Output the (x, y) coordinate of the center of the cell containing the given text.  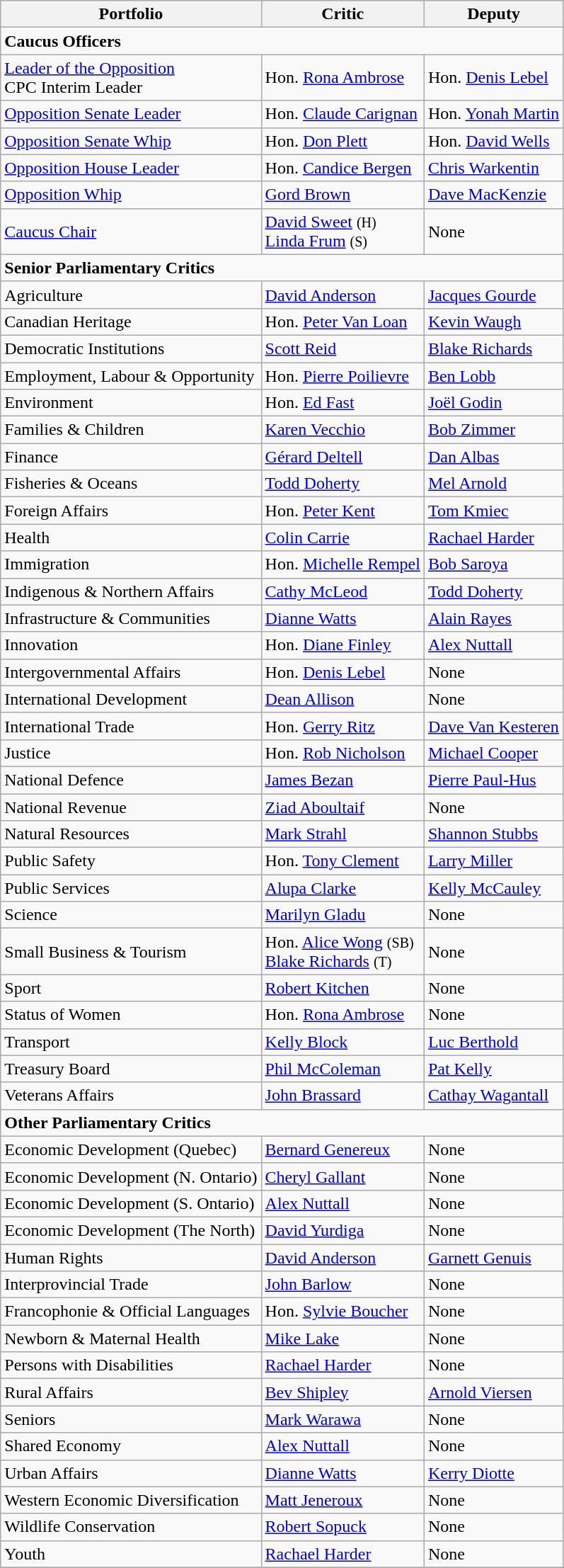
James Bezan (343, 780)
Wildlife Conservation (131, 1527)
Kelly McCauley (493, 888)
Shared Economy (131, 1446)
Status of Women (131, 1015)
Chris Warkentin (493, 168)
Treasury Board (131, 1069)
Hon. Rob Nicholson (343, 753)
Immigration (131, 564)
Economic Development (N. Ontario) (131, 1176)
Shannon Stubbs (493, 834)
Dave Van Kesteren (493, 726)
Natural Resources (131, 834)
Hon. Gerry Ritz (343, 726)
David Yurdiga (343, 1230)
Hon. Claude Carignan (343, 114)
Canadian Heritage (131, 322)
Scott Reid (343, 348)
Alupa Clarke (343, 888)
Larry Miller (493, 861)
Alain Rayes (493, 618)
Opposition House Leader (131, 168)
Marilyn Gladu (343, 915)
Sport (131, 988)
Caucus Officers (282, 41)
Portfolio (131, 14)
Gérard Deltell (343, 457)
Arnold Viersen (493, 1392)
Newborn & Maternal Health (131, 1339)
Finance (131, 457)
Hon. Don Plett (343, 141)
John Brassard (343, 1096)
Cheryl Gallant (343, 1176)
Mark Warawa (343, 1419)
Robert Sopuck (343, 1527)
Families & Children (131, 430)
Cathy McLeod (343, 591)
Hon. Peter Van Loan (343, 322)
Deputy (493, 14)
Pierre Paul-Hus (493, 780)
Hon. Pierre Poilievre (343, 376)
Veterans Affairs (131, 1096)
Democratic Institutions (131, 348)
Persons with Disabilities (131, 1365)
Opposition Senate Whip (131, 141)
Cathay Wagantall (493, 1096)
Seniors (131, 1419)
Bev Shipley (343, 1392)
Francophonie & Official Languages (131, 1312)
Bob Saroya (493, 564)
Hon. Tony Clement (343, 861)
Urban Affairs (131, 1473)
Infrastructure & Communities (131, 618)
Opposition Whip (131, 195)
Indigenous & Northern Affairs (131, 591)
Dan Albas (493, 457)
National Revenue (131, 807)
Kevin Waugh (493, 322)
Hon. Alice Wong (SB) Blake Richards (T) (343, 952)
Intergovernmental Affairs (131, 672)
Science (131, 915)
Health (131, 538)
National Defence (131, 780)
Public Safety (131, 861)
Public Services (131, 888)
Small Business & Tourism (131, 952)
Hon. Michelle Rempel (343, 564)
Other Parliamentary Critics (282, 1123)
Mel Arnold (493, 484)
Luc Berthold (493, 1042)
Joël Godin (493, 403)
Ben Lobb (493, 376)
Innovation (131, 645)
Human Rights (131, 1257)
Ziad Aboultaif (343, 807)
Dean Allison (343, 699)
Colin Carrie (343, 538)
Bob Zimmer (493, 430)
Hon. David Wells (493, 141)
Phil McColeman (343, 1069)
Kerry Diotte (493, 1473)
Garnett Genuis (493, 1257)
Opposition Senate Leader (131, 114)
Hon. Ed Fast (343, 403)
Youth (131, 1554)
Leader of the OppositionCPC Interim Leader (131, 78)
Michael Cooper (493, 753)
Tom Kmiec (493, 511)
Matt Jeneroux (343, 1500)
Mark Strahl (343, 834)
Transport (131, 1042)
Economic Development (The North) (131, 1230)
Critic (343, 14)
Fisheries & Oceans (131, 484)
Employment, Labour & Opportunity (131, 376)
Jacques Gourde (493, 295)
Hon. Diane Finley (343, 645)
Pat Kelly (493, 1069)
Blake Richards (493, 348)
Karen Vecchio (343, 430)
Senior Parliamentary Critics (282, 268)
Hon. Candice Bergen (343, 168)
Economic Development (S. Ontario) (131, 1203)
Gord Brown (343, 195)
Agriculture (131, 295)
Environment (131, 403)
Justice (131, 753)
Hon. Sylvie Boucher (343, 1312)
Caucus Chair (131, 231)
International Trade (131, 726)
Economic Development (Quebec) (131, 1149)
Bernard Genereux (343, 1149)
Dave MacKenzie (493, 195)
International Development (131, 699)
Kelly Block (343, 1042)
Rural Affairs (131, 1392)
David Sweet (H)Linda Frum (S) (343, 231)
Western Economic Diversification (131, 1500)
Hon. Yonah Martin (493, 114)
Robert Kitchen (343, 988)
Mike Lake (343, 1339)
John Barlow (343, 1285)
Interprovincial Trade (131, 1285)
Foreign Affairs (131, 511)
Hon. Peter Kent (343, 511)
